Determine the (x, y) coordinate at the center of the cell enclosing the given text.  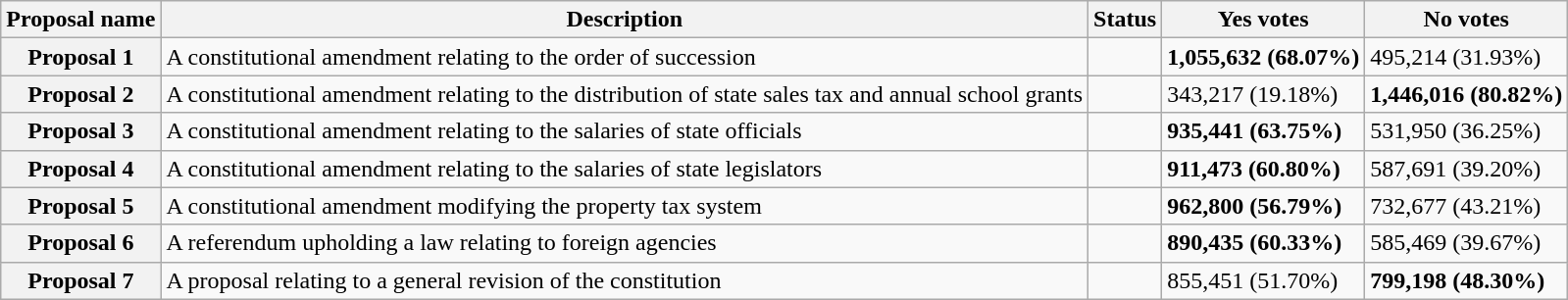
A referendum upholding a law relating to foreign agencies (625, 243)
Proposal name (80, 20)
A constitutional amendment relating to the salaries of state officials (625, 131)
890,435 (60.33%) (1263, 243)
935,441 (63.75%) (1263, 131)
Status (1126, 20)
962,800 (56.79%) (1263, 206)
1,446,016 (80.82%) (1467, 94)
Proposal 3 (80, 131)
Proposal 2 (80, 94)
Description (625, 20)
Proposal 4 (80, 169)
A constitutional amendment relating to the salaries of state legislators (625, 169)
587,691 (39.20%) (1467, 169)
1,055,632 (68.07%) (1263, 57)
A constitutional amendment relating to the order of succession (625, 57)
Proposal 7 (80, 280)
495,214 (31.93%) (1467, 57)
Proposal 6 (80, 243)
No votes (1467, 20)
A proposal relating to a general revision of the constitution (625, 280)
343,217 (19.18%) (1263, 94)
A constitutional amendment modifying the property tax system (625, 206)
Proposal 5 (80, 206)
911,473 (60.80%) (1263, 169)
585,469 (39.67%) (1467, 243)
855,451 (51.70%) (1263, 280)
Proposal 1 (80, 57)
799,198 (48.30%) (1467, 280)
531,950 (36.25%) (1467, 131)
Yes votes (1263, 20)
732,677 (43.21%) (1467, 206)
A constitutional amendment relating to the distribution of state sales tax and annual school grants (625, 94)
